Capture the cell that displays the provided text and extract its [X, Y] central coordinate. 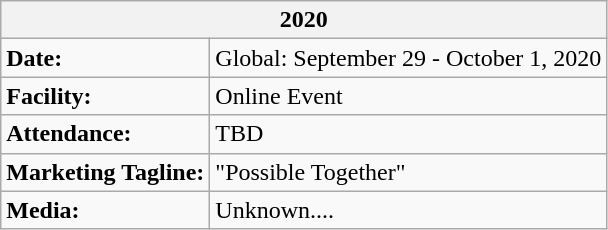
Marketing Tagline: [106, 172]
2020 [304, 20]
Global: September 29 - October 1, 2020 [408, 58]
Unknown.... [408, 210]
TBD [408, 134]
Date: [106, 58]
Facility: [106, 96]
"Possible Together" [408, 172]
Attendance: [106, 134]
Media: [106, 210]
Online Event [408, 96]
